Pinpoint the cell where the given text exists, returning its (X, Y) midpoint coordinate. 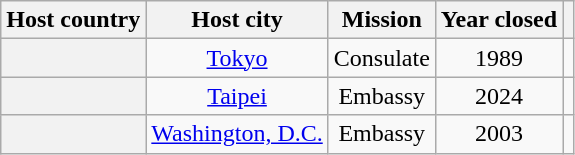
Host city (237, 20)
Tokyo (237, 58)
1989 (498, 58)
2003 (498, 134)
2024 (498, 96)
Consulate (382, 58)
Washington, D.C. (237, 134)
Year closed (498, 20)
Host country (74, 20)
Mission (382, 20)
Taipei (237, 96)
